Locate the cell with the specified text and output its (X, Y) center coordinate. 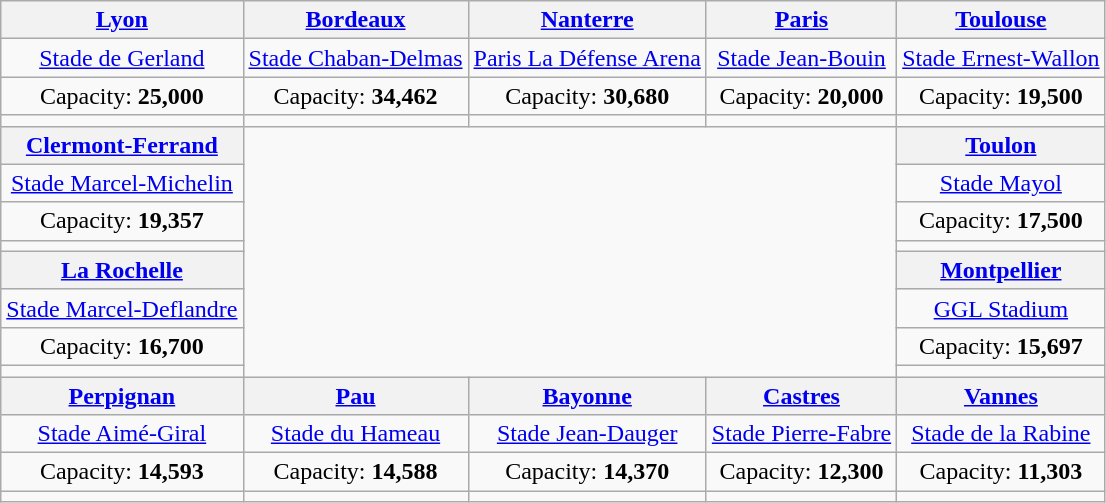
Capacity: 17,500 (1001, 221)
Capacity: 14,588 (356, 472)
Capacity: 11,303 (1001, 472)
Capacity: 30,680 (587, 96)
La Rochelle (122, 270)
Bayonne (587, 395)
Capacity: 12,300 (801, 472)
Stade Pierre-Fabre (801, 434)
Pau (356, 395)
Capacity: 14,370 (587, 472)
Stade Jean-Bouin (801, 58)
Perpignan (122, 395)
Stade de Gerland (122, 58)
Stade Ernest-Wallon (1001, 58)
Clermont-Ferrand (122, 145)
Stade du Hameau (356, 434)
Capacity: 25,000 (122, 96)
GGL Stadium (1001, 308)
Toulon (1001, 145)
Stade Marcel-Michelin (122, 183)
Vannes (1001, 395)
Capacity: 16,700 (122, 346)
Bordeaux (356, 20)
Paris La Défense Arena (587, 58)
Stade Marcel-Deflandre (122, 308)
Stade Chaban-Delmas (356, 58)
Capacity: 19,357 (122, 221)
Stade de la Rabine (1001, 434)
Stade Mayol (1001, 183)
Capacity: 20,000 (801, 96)
Capacity: 14,593 (122, 472)
Nanterre (587, 20)
Stade Jean-Dauger (587, 434)
Capacity: 34,462 (356, 96)
Paris (801, 20)
Toulouse (1001, 20)
Capacity: 15,697 (1001, 346)
Capacity: 19,500 (1001, 96)
Stade Aimé-Giral (122, 434)
Lyon (122, 20)
Castres (801, 395)
Montpellier (1001, 270)
